Provide the (x, y) coordinate of the cell's center where the given text is located.  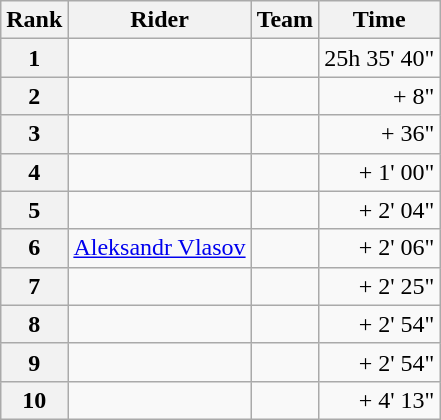
Aleksandr Vlasov (160, 248)
Rider (160, 20)
+ 36" (380, 134)
Time (380, 20)
Team (285, 20)
4 (34, 172)
6 (34, 248)
+ 2' 25" (380, 286)
1 (34, 58)
2 (34, 96)
+ 1' 00" (380, 172)
8 (34, 324)
10 (34, 400)
7 (34, 286)
+ 8" (380, 96)
Rank (34, 20)
+ 4' 13" (380, 400)
+ 2' 06" (380, 248)
9 (34, 362)
3 (34, 134)
25h 35' 40" (380, 58)
5 (34, 210)
+ 2' 04" (380, 210)
